Detect which cell encompasses the target text, then output its (X, Y) center coordinate. 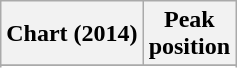
Chart (2014) (72, 34)
Peakposition (189, 34)
